Provide the (X, Y) coordinate of the cell's center where the given text is located.  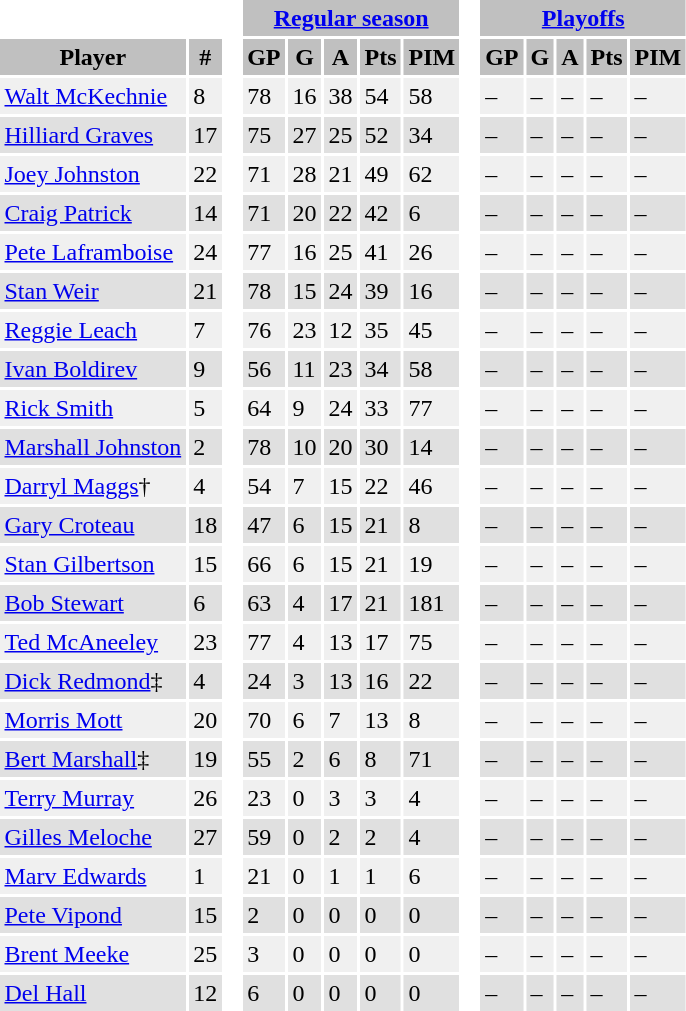
Regular season (352, 18)
Stan Weir (93, 291)
Gary Croteau (93, 525)
49 (380, 174)
Reggie Leach (93, 330)
Morris Mott (93, 720)
Pete Laframboise (93, 252)
Rick Smith (93, 408)
Bert Marshall‡ (93, 759)
5 (206, 408)
Marshall Johnston (93, 447)
18 (206, 525)
35 (380, 330)
Player (93, 57)
Hilliard Graves (93, 135)
41 (380, 252)
62 (432, 174)
42 (380, 213)
28 (304, 174)
Marv Edwards (93, 876)
10 (304, 447)
Gilles Meloche (93, 837)
64 (264, 408)
Playoffs (584, 18)
Dick Redmond‡ (93, 681)
55 (264, 759)
30 (380, 447)
33 (380, 408)
Craig Patrick (93, 213)
39 (380, 291)
Joey Johnston (93, 174)
Terry Murray (93, 798)
Ted McAneeley (93, 642)
45 (432, 330)
38 (340, 96)
47 (264, 525)
Darryl Maggs† (93, 486)
Del Hall (93, 993)
59 (264, 837)
70 (264, 720)
66 (264, 564)
Bob Stewart (93, 603)
Walt McKechnie (93, 96)
Pete Vipond (93, 915)
# (206, 57)
76 (264, 330)
11 (304, 369)
46 (432, 486)
Ivan Boldirev (93, 369)
Brent Meeke (93, 954)
52 (380, 135)
Stan Gilbertson (93, 564)
56 (264, 369)
63 (264, 603)
181 (432, 603)
